Capture the cell that displays the provided text and extract its [x, y] central coordinate. 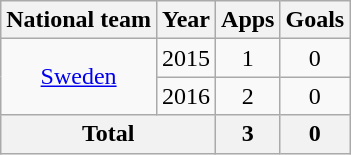
3 [248, 134]
Apps [248, 20]
Goals [315, 20]
1 [248, 58]
2 [248, 96]
2016 [186, 96]
Sweden [79, 77]
National team [79, 20]
Year [186, 20]
2015 [186, 58]
Total [108, 134]
